Identify which cell holds the provided text, then report its (X, Y) central coordinate. 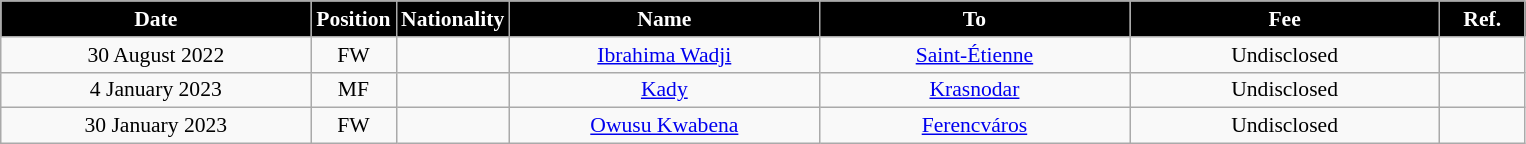
Fee (1285, 19)
30 August 2022 (156, 55)
Saint-Étienne (974, 55)
Nationality (452, 19)
Ferencváros (974, 126)
Date (156, 19)
Ibrahima Wadji (664, 55)
Name (664, 19)
Krasnodar (974, 90)
30 January 2023 (156, 126)
To (974, 19)
MF (354, 90)
Position (354, 19)
Kady (664, 90)
Ref. (1482, 19)
Owusu Kwabena (664, 126)
4 January 2023 (156, 90)
